Find where the given text appears and provide that cell's center as [x, y] coordinate. 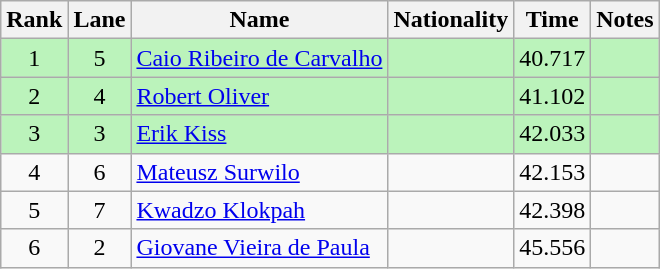
41.102 [552, 96]
Lane [100, 20]
7 [100, 210]
42.033 [552, 134]
1 [34, 58]
Mateusz Surwilo [260, 172]
Robert Oliver [260, 96]
Erik Kiss [260, 134]
42.153 [552, 172]
Rank [34, 20]
40.717 [552, 58]
Time [552, 20]
42.398 [552, 210]
Nationality [451, 20]
45.556 [552, 248]
Name [260, 20]
Giovane Vieira de Paula [260, 248]
Kwadzo Klokpah [260, 210]
Caio Ribeiro de Carvalho [260, 58]
Notes [625, 20]
